Extract the [X, Y] coordinate from the center of the cell holding the provided text.  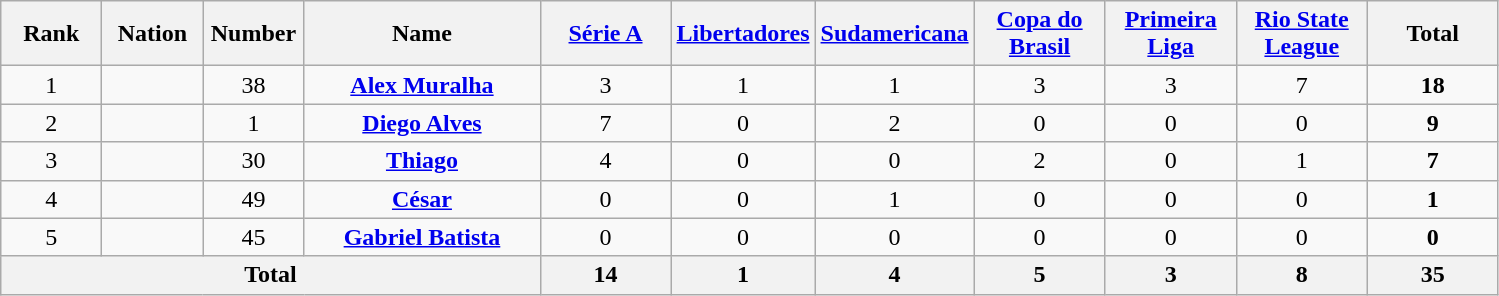
Gabriel Batista [422, 237]
Number [254, 34]
Name [422, 34]
49 [254, 199]
Série A [606, 34]
38 [254, 85]
Rio State League [1302, 34]
Libertadores [743, 34]
Thiago [422, 161]
Diego Alves [422, 123]
30 [254, 161]
Nation [152, 34]
45 [254, 237]
35 [1432, 275]
18 [1432, 85]
César [422, 199]
8 [1302, 275]
Copa do Brasil [1040, 34]
Sudamericana [894, 34]
Primeira Liga [1170, 34]
Rank [52, 34]
Alex Muralha [422, 85]
9 [1432, 123]
14 [606, 275]
